Provide the [x, y] coordinate of the cell's center where the given text is located.  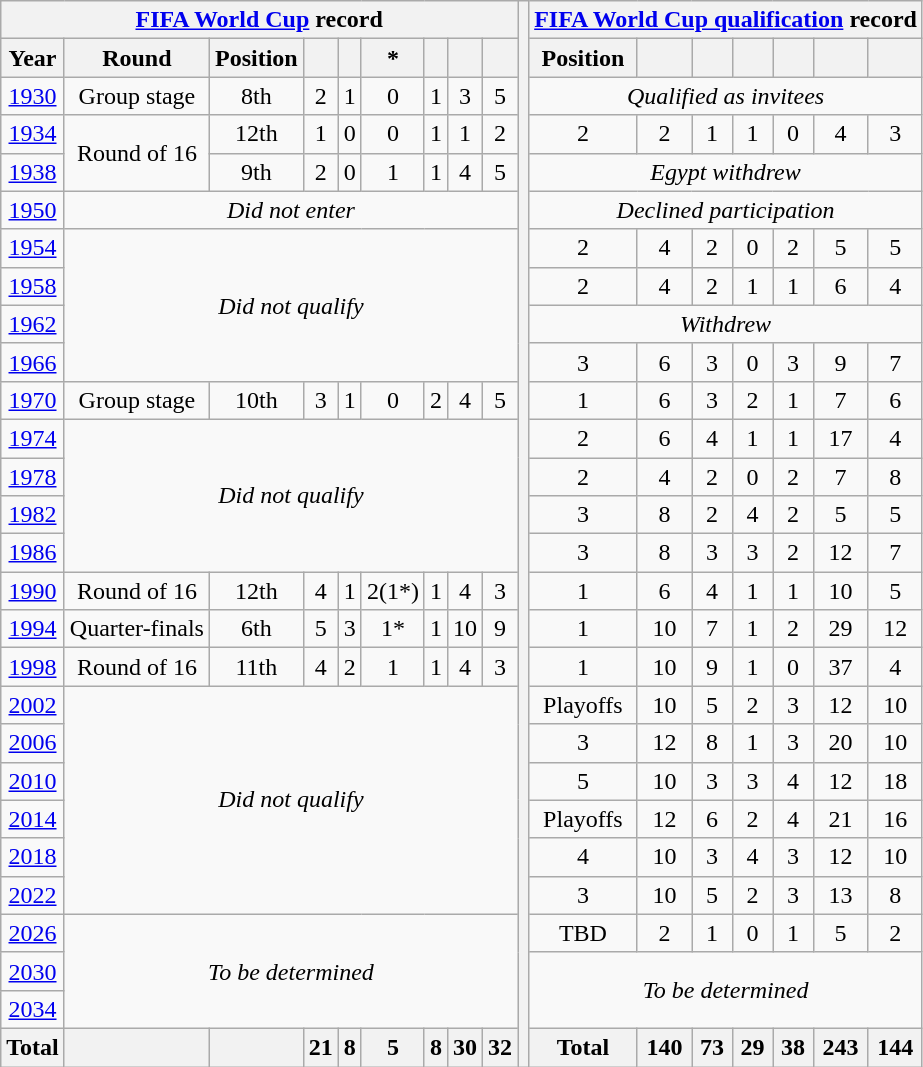
1986 [33, 553]
1950 [33, 210]
1982 [33, 515]
1966 [33, 362]
1* [392, 629]
243 [840, 1047]
1978 [33, 477]
1974 [33, 438]
140 [664, 1047]
Qualified as invitees [726, 96]
73 [712, 1047]
1998 [33, 667]
2002 [33, 705]
FIFA World Cup record [260, 20]
9th [256, 172]
2018 [33, 857]
8th [256, 96]
Declined participation [726, 210]
17 [840, 438]
TBD [584, 933]
Quarter-finals [136, 629]
2(1*) [392, 591]
2014 [33, 819]
1954 [33, 248]
10th [256, 400]
1958 [33, 286]
2034 [33, 1009]
2010 [33, 781]
2026 [33, 933]
1994 [33, 629]
1962 [33, 324]
20 [840, 743]
32 [500, 1047]
Did not enter [290, 210]
13 [840, 895]
1934 [33, 134]
1970 [33, 400]
1990 [33, 591]
Withdrew [726, 324]
1938 [33, 172]
2030 [33, 971]
1930 [33, 96]
30 [464, 1047]
6th [256, 629]
Year [33, 58]
* [392, 58]
2006 [33, 743]
16 [896, 819]
Egypt withdrew [726, 172]
Round [136, 58]
11th [256, 667]
2022 [33, 895]
38 [794, 1047]
37 [840, 667]
FIFA World Cup qualification record [726, 20]
144 [896, 1047]
18 [896, 781]
